From the cell containing the given text, extract its center point as [X, Y] coordinate. 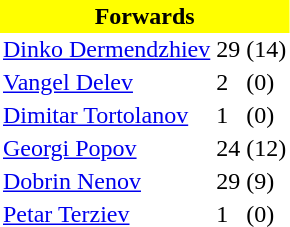
(12) [266, 148]
Vangel Delev [106, 82]
24 [228, 148]
1 [228, 116]
Dobrin Nenov [106, 182]
Georgi Popov [106, 148]
Dinko Dermendzhiev [106, 50]
(9) [266, 182]
Forwards [144, 16]
(14) [266, 50]
Dimitar Tortolanov [106, 116]
2 [228, 82]
